From the cell containing the given text, extract its center point as (x, y) coordinate. 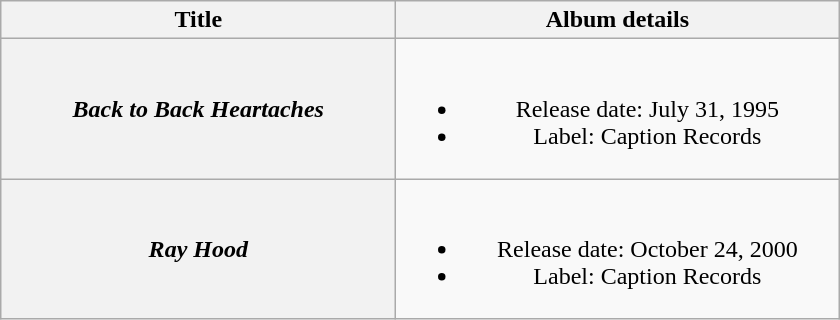
Back to Back Heartaches (198, 109)
Release date: October 24, 2000Label: Caption Records (618, 249)
Release date: July 31, 1995Label: Caption Records (618, 109)
Album details (618, 20)
Title (198, 20)
Ray Hood (198, 249)
